Extract the [X, Y] coordinate from the center of the cell holding the provided text.  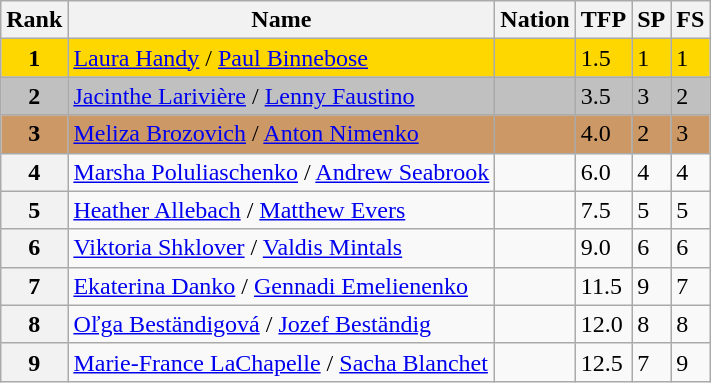
Marsha Poluliaschenko / Andrew Seabrook [282, 172]
Viktoria Shklover / Valdis Mintals [282, 248]
12.5 [603, 362]
11.5 [603, 286]
6.0 [603, 172]
FS [690, 20]
9.0 [603, 248]
Nation [535, 20]
TFP [603, 20]
Ekaterina Danko / Gennadi Emelienenko [282, 286]
12.0 [603, 324]
7.5 [603, 210]
SP [652, 20]
Jacinthe Larivière / Lenny Faustino [282, 96]
Name [282, 20]
1.5 [603, 58]
Oľga Beständigová / Jozef Beständig [282, 324]
Heather Allebach / Matthew Evers [282, 210]
Meliza Brozovich / Anton Nimenko [282, 134]
4.0 [603, 134]
3.5 [603, 96]
Marie-France LaChapelle / Sacha Blanchet [282, 362]
Laura Handy / Paul Binnebose [282, 58]
Rank [34, 20]
